Identify which cell holds the provided text, then report its [x, y] central coordinate. 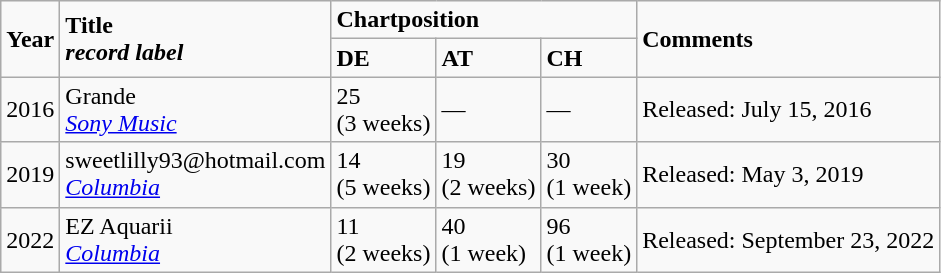
Year [30, 39]
Released: July 15, 2016 [788, 110]
Released: September 23, 2022 [788, 240]
sweetlilly93@hotmail.comColumbia [196, 174]
Released: May 3, 2019 [788, 174]
2019 [30, 174]
2022 [30, 240]
Comments [788, 39]
2016 [30, 110]
EZ AquariiColumbia [196, 240]
Titlerecord label [196, 39]
DE [384, 58]
19(2 weeks) [488, 174]
14(5 weeks) [384, 174]
30(1 week) [589, 174]
40(1 week) [488, 240]
25(3 weeks) [384, 110]
GrandeSony Music [196, 110]
11(2 weeks) [384, 240]
96(1 week) [589, 240]
Chartposition [484, 20]
CH [589, 58]
AT [488, 58]
